Find where the given text appears and provide that cell's center as [X, Y] coordinate. 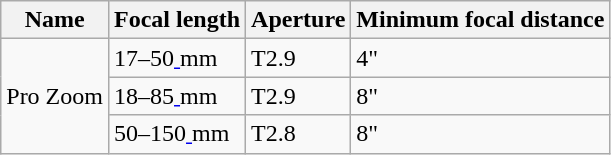
Name [55, 20]
Aperture [298, 20]
50–150 mm [176, 134]
T2.8 [298, 134]
4" [480, 58]
18–85 mm [176, 96]
17–50 mm [176, 58]
Minimum focal distance [480, 20]
Pro Zoom [55, 96]
Focal length [176, 20]
